Output the [X, Y] coordinate of the center of the cell containing the given text.  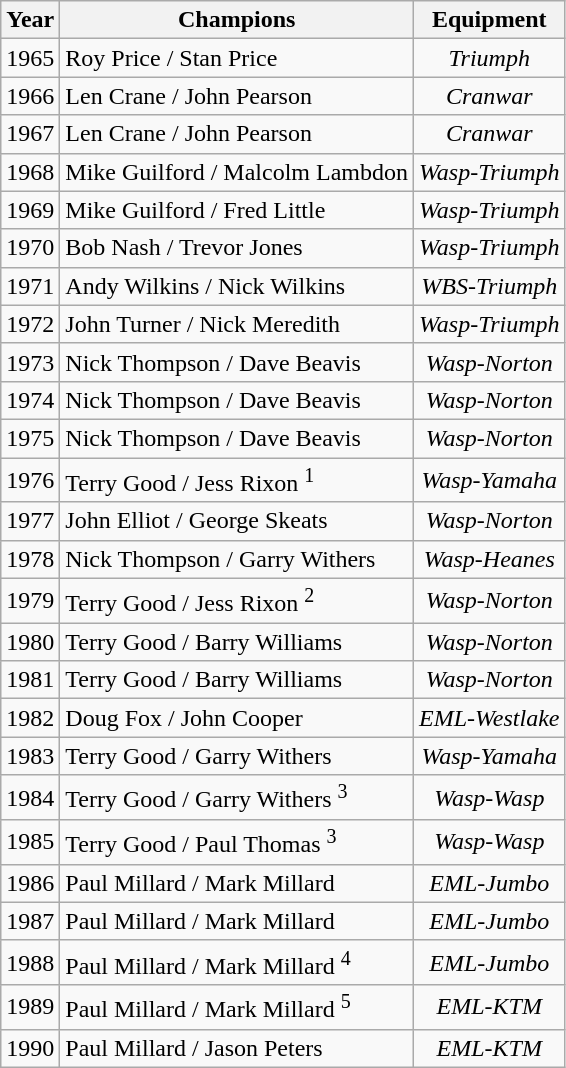
1987 [30, 921]
Paul Millard / Mark Millard 5 [237, 1008]
1966 [30, 96]
1970 [30, 248]
1978 [30, 559]
John Elliot / George Skeats [237, 521]
John Turner / Nick Meredith [237, 324]
Champions [237, 20]
1965 [30, 58]
Roy Price / Stan Price [237, 58]
1988 [30, 962]
Mike Guilford / Fred Little [237, 210]
Terry Good / Garry Withers [237, 756]
1985 [30, 842]
Andy Wilkins / Nick Wilkins [237, 286]
Terry Good / Jess Rixon 1 [237, 480]
1971 [30, 286]
Triumph [489, 58]
Paul Millard / Jason Peters [237, 1048]
Terry Good / Jess Rixon 2 [237, 600]
1986 [30, 883]
WBS-Triumph [489, 286]
1968 [30, 172]
1976 [30, 480]
1979 [30, 600]
1990 [30, 1048]
Equipment [489, 20]
Bob Nash / Trevor Jones [237, 248]
1977 [30, 521]
Paul Millard / Mark Millard 4 [237, 962]
Terry Good / Garry Withers 3 [237, 798]
1973 [30, 362]
Nick Thompson / Garry Withers [237, 559]
1981 [30, 680]
1972 [30, 324]
Year [30, 20]
1989 [30, 1008]
1983 [30, 756]
1967 [30, 134]
1975 [30, 438]
Doug Fox / John Cooper [237, 718]
Wasp-Heanes [489, 559]
1974 [30, 400]
1969 [30, 210]
Mike Guilford / Malcolm Lambdon [237, 172]
1982 [30, 718]
1980 [30, 642]
Terry Good / Paul Thomas 3 [237, 842]
1984 [30, 798]
EML-Westlake [489, 718]
